Search for the cell housing the specified text and yield its [x, y] center coordinate. 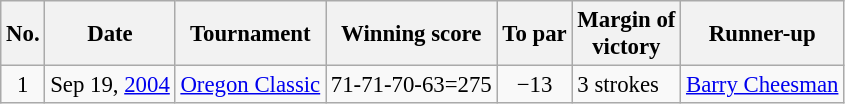
Oregon Classic [250, 85]
To par [534, 34]
71-71-70-63=275 [412, 85]
Tournament [250, 34]
3 strokes [626, 85]
Barry Cheesman [762, 85]
−13 [534, 85]
Date [110, 34]
Winning score [412, 34]
No. [23, 34]
Margin ofvictory [626, 34]
Sep 19, 2004 [110, 85]
Runner-up [762, 34]
1 [23, 85]
